Scan for the cell matching the given text and deliver its [x, y] coordinate at center. 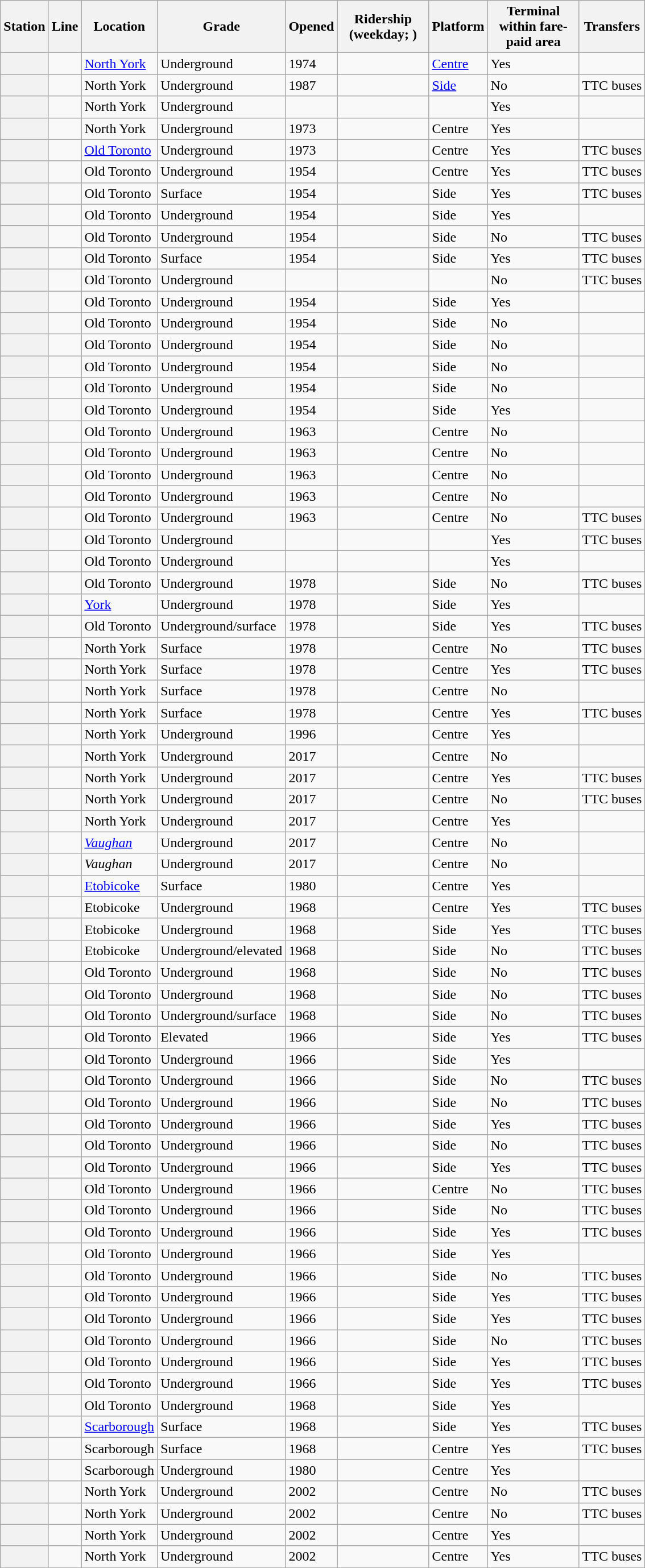
Transfers [612, 27]
1974 [312, 64]
Underground/elevated [222, 951]
1996 [312, 735]
York [119, 604]
Station [24, 27]
Location [119, 27]
Line [65, 27]
Elevated [222, 1038]
Platform [458, 27]
1987 [312, 85]
Ridership (weekday; ) [383, 27]
Terminal within fare-paid area [534, 27]
Grade [222, 27]
Opened [312, 27]
